Locate the cell with the specified text and output its [x, y] center coordinate. 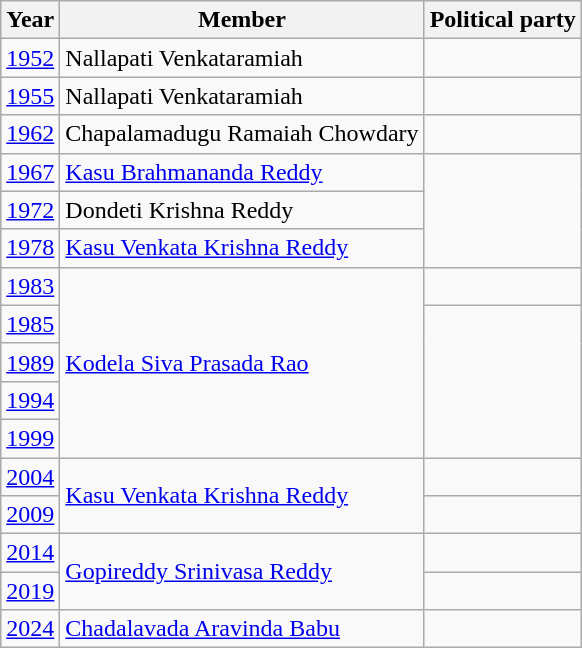
1999 [30, 438]
2009 [30, 515]
2019 [30, 591]
Kodela Siva Prasada Rao [242, 362]
Political party [502, 20]
Year [30, 20]
1989 [30, 362]
1955 [30, 96]
Chadalavada Aravinda Babu [242, 629]
Kasu Brahmananda Reddy [242, 172]
1972 [30, 210]
1985 [30, 324]
1983 [30, 286]
1962 [30, 134]
2004 [30, 477]
1952 [30, 58]
2014 [30, 553]
1994 [30, 400]
Dondeti Krishna Reddy [242, 210]
1978 [30, 248]
1967 [30, 172]
2024 [30, 629]
Member [242, 20]
Chapalamadugu Ramaiah Chowdary [242, 134]
Gopireddy Srinivasa Reddy [242, 572]
